Output the (X, Y) coordinate of the center of the cell containing the given text.  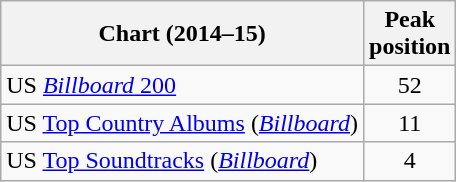
52 (410, 85)
US Top Soundtracks (Billboard) (182, 161)
11 (410, 123)
US Billboard 200 (182, 85)
Peakposition (410, 34)
Chart (2014–15) (182, 34)
US Top Country Albums (Billboard) (182, 123)
4 (410, 161)
